Capture the cell that displays the provided text and extract its [x, y] central coordinate. 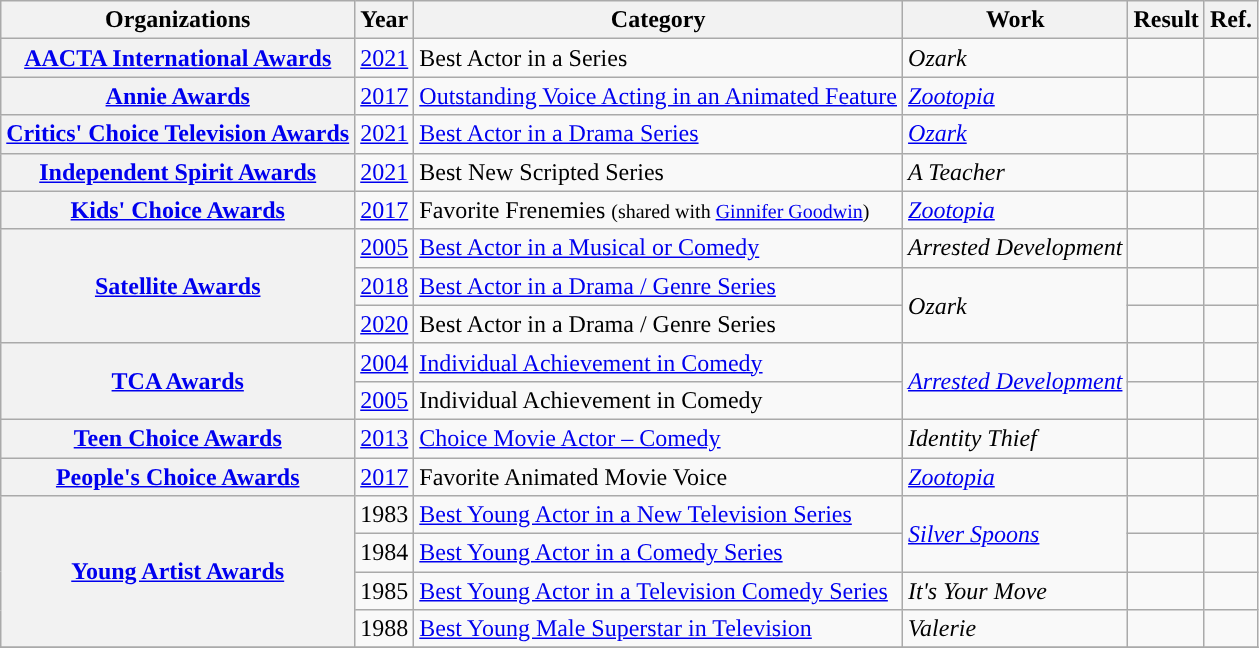
1985 [384, 591]
Identity Thief [1016, 438]
Best New Scripted Series [658, 172]
Choice Movie Actor – Comedy [658, 438]
Teen Choice Awards [178, 438]
Favorite Animated Movie Voice [658, 477]
2018 [384, 286]
Annie Awards [178, 96]
2004 [384, 362]
Outstanding Voice Acting in an Animated Feature [658, 96]
Best Young Male Superstar in Television [658, 629]
Silver Spoons [1016, 534]
2013 [384, 438]
Independent Spirit Awards [178, 172]
Work [1016, 20]
Favorite Frenemies (shared with Ginnifer Goodwin) [658, 210]
Best Young Actor in a New Television Series [658, 515]
People's Choice Awards [178, 477]
It's Your Move [1016, 591]
Result [1166, 20]
Kids' Choice Awards [178, 210]
Organizations [178, 20]
Best Actor in a Musical or Comedy [658, 248]
Category [658, 20]
2020 [384, 324]
Satellite Awards [178, 286]
Best Actor in a Drama Series [658, 134]
Best Young Actor in a Television Comedy Series [658, 591]
Year [384, 20]
A Teacher [1016, 172]
AACTA International Awards [178, 58]
Valerie [1016, 629]
TCA Awards [178, 381]
Ref. [1230, 20]
1984 [384, 553]
1988 [384, 629]
Young Artist Awards [178, 572]
1983 [384, 515]
Critics' Choice Television Awards [178, 134]
Best Actor in a Series [658, 58]
Best Young Actor in a Comedy Series [658, 553]
